Detect which cell encompasses the target text, then output its [X, Y] center coordinate. 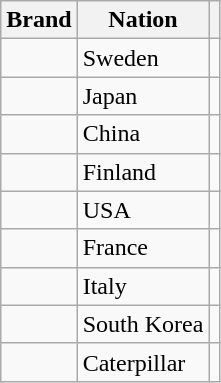
Nation [143, 20]
Japan [143, 96]
Sweden [143, 58]
USA [143, 210]
South Korea [143, 324]
Finland [143, 172]
Brand [39, 20]
Italy [143, 286]
China [143, 134]
Caterpillar [143, 362]
France [143, 248]
